Locate the cell with the specified text and output its [x, y] center coordinate. 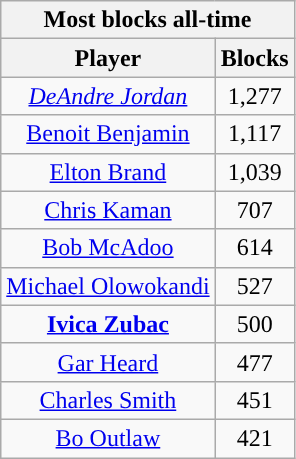
Benoit Benjamin [108, 134]
Player [108, 58]
Bob McAdoo [108, 248]
Blocks [254, 58]
Charles Smith [108, 400]
Ivica Zubac [108, 324]
Gar Heard [108, 362]
1,117 [254, 134]
Bo Outlaw [108, 438]
Chris Kaman [108, 210]
614 [254, 248]
Most blocks all-time [148, 20]
527 [254, 286]
451 [254, 400]
DeAndre Jordan [108, 96]
500 [254, 324]
Michael Olowokandi [108, 286]
1,277 [254, 96]
477 [254, 362]
1,039 [254, 172]
421 [254, 438]
Elton Brand [108, 172]
707 [254, 210]
